Find where the given text appears and provide that cell's center as [x, y] coordinate. 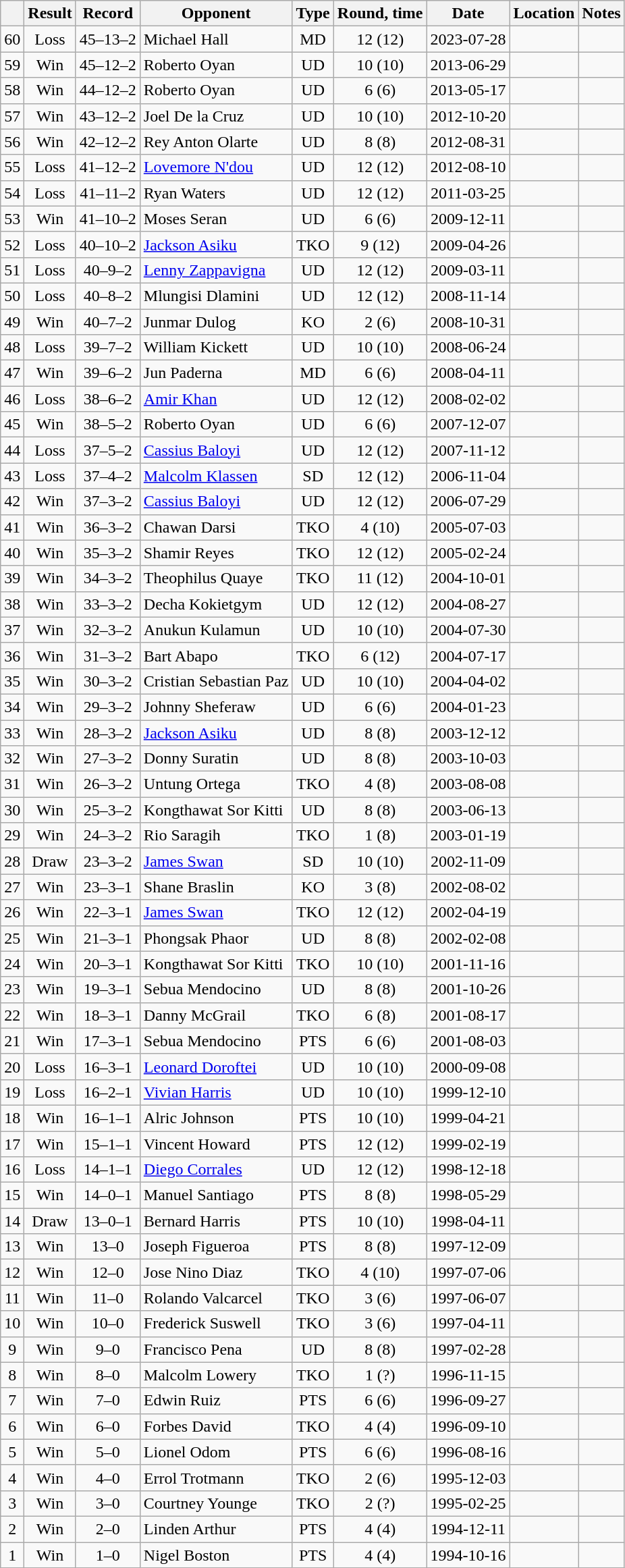
34 [12, 707]
1 (?) [380, 1375]
2004-01-23 [468, 707]
Manuel Santiago [216, 1195]
Danny McGrail [216, 1015]
Errol Trotmann [216, 1478]
6–0 [108, 1426]
Malcolm Klassen [216, 476]
19 [12, 1092]
Frederick Suswell [216, 1324]
18 [12, 1118]
1997-04-11 [468, 1324]
2007-12-07 [468, 425]
Rey Anton Olarte [216, 142]
38 [12, 604]
11 [12, 1298]
7 [12, 1401]
14 [12, 1221]
40–8–2 [108, 296]
2004-04-02 [468, 681]
52 [12, 244]
15–1–1 [108, 1144]
2006-07-29 [468, 502]
2012-08-10 [468, 167]
Courtney Younge [216, 1503]
42 [12, 502]
17–3–1 [108, 1041]
Amir Khan [216, 399]
13 [12, 1247]
Edwin Ruiz [216, 1401]
Lovemore N'dou [216, 167]
14–1–1 [108, 1170]
Shane Braslin [216, 887]
44–12–2 [108, 90]
58 [12, 90]
23 [12, 990]
40–7–2 [108, 322]
35–3–2 [108, 553]
2001-11-16 [468, 964]
41 [12, 527]
1999-04-21 [468, 1118]
34–3–2 [108, 578]
2008-04-11 [468, 373]
1996-11-15 [468, 1375]
Michael Hall [216, 39]
37 [12, 630]
8–0 [108, 1375]
21 [12, 1041]
16–3–1 [108, 1066]
46 [12, 399]
20 [12, 1066]
2003-06-13 [468, 810]
33 [12, 732]
40–9–2 [108, 270]
2008-10-31 [468, 322]
39–7–2 [108, 348]
50 [12, 296]
Vincent Howard [216, 1144]
23–3–1 [108, 887]
33–3–2 [108, 604]
2007-11-12 [468, 450]
44 [12, 450]
6 (12) [380, 655]
1998-05-29 [468, 1195]
1995-02-25 [468, 1503]
Jun Paderna [216, 373]
Joel De la Cruz [216, 116]
2012-08-31 [468, 142]
1995-12-03 [468, 1478]
4 (8) [380, 784]
56 [12, 142]
Jose Nino Diaz [216, 1272]
2002-08-02 [468, 887]
Notes [601, 13]
Linden Arthur [216, 1529]
9–0 [108, 1349]
2 (?) [380, 1503]
10–0 [108, 1324]
11 (12) [380, 578]
2013-06-29 [468, 65]
1996-09-10 [468, 1426]
1997-07-06 [468, 1272]
24 [12, 964]
1997-02-28 [468, 1349]
Malcolm Lowery [216, 1375]
22–3–1 [108, 913]
31 [12, 784]
1–0 [108, 1555]
2023-07-28 [468, 39]
Junmar Dulog [216, 322]
4 [12, 1478]
3–0 [108, 1503]
51 [12, 270]
36–3–2 [108, 527]
43–12–2 [108, 116]
Chawan Darsi [216, 527]
Cristian Sebastian Paz [216, 681]
17 [12, 1144]
39 [12, 578]
Lionel Odom [216, 1452]
2005-02-24 [468, 553]
55 [12, 167]
2009-04-26 [468, 244]
38–5–2 [108, 425]
10 [12, 1324]
1996-09-27 [468, 1401]
1 [12, 1555]
1994-10-16 [468, 1555]
Rolando Valcarcel [216, 1298]
1998-12-18 [468, 1170]
21–3–1 [108, 938]
26 [12, 913]
37–5–2 [108, 450]
45–13–2 [108, 39]
23–3–2 [108, 861]
Result [50, 13]
40–10–2 [108, 244]
57 [12, 116]
2004-08-27 [468, 604]
1998-04-11 [468, 1221]
13–0 [108, 1247]
2001-08-03 [468, 1041]
41–11–2 [108, 193]
Record [108, 13]
42–12–2 [108, 142]
1994-12-11 [468, 1529]
31–3–2 [108, 655]
41–12–2 [108, 167]
16 [12, 1170]
9 [12, 1349]
32–3–2 [108, 630]
Rio Saragih [216, 836]
2001-08-17 [468, 1015]
2001-10-26 [468, 990]
2003-12-12 [468, 732]
Alric Johnson [216, 1118]
1997-06-07 [468, 1298]
26–3–2 [108, 784]
36 [12, 655]
Date [468, 13]
2002-04-19 [468, 913]
32 [12, 759]
Shamir Reyes [216, 553]
59 [12, 65]
Forbes David [216, 1426]
Leonard Doroftei [216, 1066]
40 [12, 553]
27 [12, 887]
Anukun Kulamun [216, 630]
2002-02-08 [468, 938]
18–3–1 [108, 1015]
3 [12, 1503]
2004-07-30 [468, 630]
2004-10-01 [468, 578]
2002-11-09 [468, 861]
2 [12, 1529]
29–3–2 [108, 707]
7–0 [108, 1401]
Joseph Figueroa [216, 1247]
9 (12) [380, 244]
54 [12, 193]
2008-11-14 [468, 296]
Mlungisi Dlamini [216, 296]
2003-01-19 [468, 836]
Phongsak Phaor [216, 938]
5–0 [108, 1452]
2009-12-11 [468, 219]
4–0 [108, 1478]
Type [313, 13]
Opponent [216, 13]
49 [12, 322]
25–3–2 [108, 810]
6 [12, 1426]
Johnny Sheferaw [216, 707]
6 (8) [380, 1015]
2009-03-11 [468, 270]
5 [12, 1452]
Bernard Harris [216, 1221]
Round, time [380, 13]
Donny Suratin [216, 759]
16–2–1 [108, 1092]
19–3–1 [108, 990]
2005-07-03 [468, 527]
Bart Abapo [216, 655]
2000-09-08 [468, 1066]
2008-02-02 [468, 399]
8 [12, 1375]
38–6–2 [108, 399]
William Kickett [216, 348]
30 [12, 810]
20–3–1 [108, 964]
2003-10-03 [468, 759]
53 [12, 219]
1999-02-19 [468, 1144]
37–3–2 [108, 502]
2–0 [108, 1529]
2008-06-24 [468, 348]
2006-11-04 [468, 476]
47 [12, 373]
48 [12, 348]
37–4–2 [108, 476]
Location [544, 13]
45 [12, 425]
Ryan Waters [216, 193]
28–3–2 [108, 732]
1 (8) [380, 836]
1996-08-16 [468, 1452]
14–0–1 [108, 1195]
35 [12, 681]
15 [12, 1195]
28 [12, 861]
Theophilus Quaye [216, 578]
Diego Corrales [216, 1170]
2004-07-17 [468, 655]
13–0–1 [108, 1221]
30–3–2 [108, 681]
Lenny Zappavigna [216, 270]
Francisco Pena [216, 1349]
Vivian Harris [216, 1092]
25 [12, 938]
Moses Seran [216, 219]
Decha Kokietgym [216, 604]
Nigel Boston [216, 1555]
16–1–1 [108, 1118]
39–6–2 [108, 373]
2013-05-17 [468, 90]
60 [12, 39]
43 [12, 476]
45–12–2 [108, 65]
2003-08-08 [468, 784]
Untung Ortega [216, 784]
11–0 [108, 1298]
3 (8) [380, 887]
41–10–2 [108, 219]
12–0 [108, 1272]
1999-12-10 [468, 1092]
24–3–2 [108, 836]
2012-10-20 [468, 116]
12 [12, 1272]
1997-12-09 [468, 1247]
29 [12, 836]
22 [12, 1015]
2011-03-25 [468, 193]
27–3–2 [108, 759]
